Scan for the cell matching the given text and deliver its (x, y) coordinate at center. 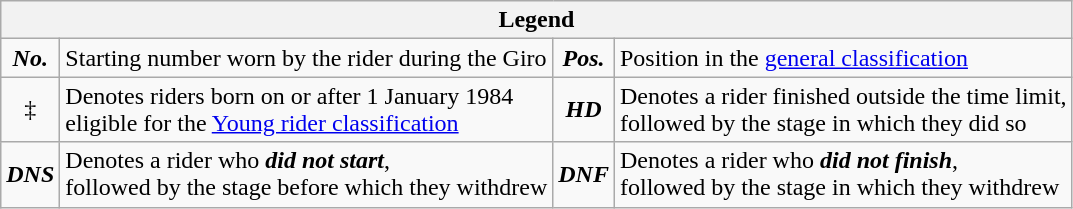
Position in the general classification (843, 58)
No. (30, 58)
HD (584, 110)
DNS (30, 174)
DNF (584, 174)
Pos. (584, 58)
Denotes riders born on or after 1 January 1984eligible for the Young rider classification (306, 110)
Denotes a rider who did not finish,followed by the stage in which they withdrew (843, 174)
Starting number worn by the rider during the Giro (306, 58)
Legend (536, 20)
Denotes a rider finished outside the time limit,followed by the stage in which they did so (843, 110)
Denotes a rider who did not start,followed by the stage before which they withdrew (306, 174)
‡ (30, 110)
